Capture the cell that displays the provided text and extract its (x, y) central coordinate. 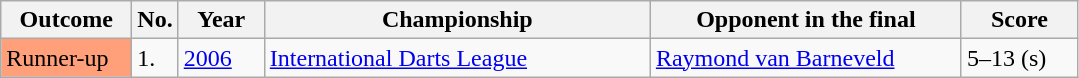
No. (155, 20)
Raymond van Barneveld (806, 58)
Runner-up (66, 58)
Outcome (66, 20)
Year (221, 20)
Score (1019, 20)
2006 (221, 58)
International Darts League (457, 58)
Championship (457, 20)
5–13 (s) (1019, 58)
Opponent in the final (806, 20)
1. (155, 58)
